Identify which cell holds the provided text, then report its (X, Y) central coordinate. 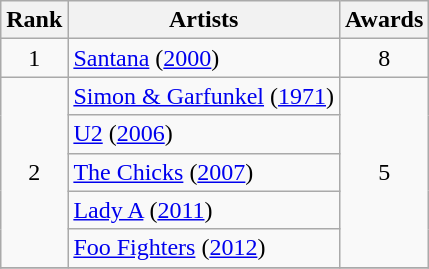
Foo Fighters (2012) (204, 248)
5 (384, 172)
Awards (384, 20)
Artists (204, 20)
Rank (34, 20)
1 (34, 58)
Simon & Garfunkel (1971) (204, 96)
2 (34, 172)
8 (384, 58)
Lady A (2011) (204, 210)
Santana (2000) (204, 58)
U2 (2006) (204, 134)
The Chicks (2007) (204, 172)
